Extract the [X, Y] coordinate from the center of the cell holding the provided text.  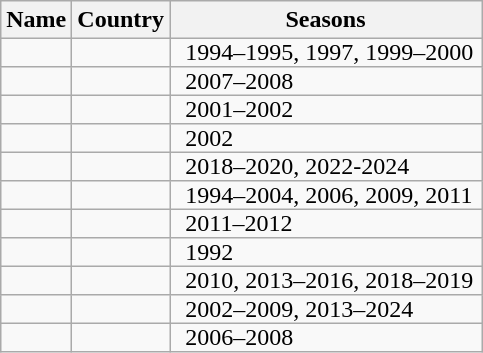
2002 [326, 138]
Country [121, 20]
2007–2008 [326, 81]
1992 [326, 252]
2010, 2013–2016, 2018–2019 [326, 281]
1994–1995, 1997, 1999–2000 [326, 53]
2001–2002 [326, 110]
1994–2004, 2006, 2009, 2011 [326, 195]
2006–2008 [326, 338]
Seasons [326, 20]
Name [36, 20]
2002–2009, 2013–2024 [326, 309]
2018–2020, 2022-2024 [326, 167]
2011–2012 [326, 224]
